Capture the cell that displays the provided text and extract its (X, Y) central coordinate. 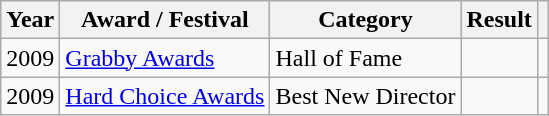
Award / Festival (165, 20)
Hard Choice Awards (165, 96)
Best New Director (366, 96)
Grabby Awards (165, 58)
Result (499, 20)
Category (366, 20)
Hall of Fame (366, 58)
Year (30, 20)
